Search for the cell housing the specified text and yield its (X, Y) center coordinate. 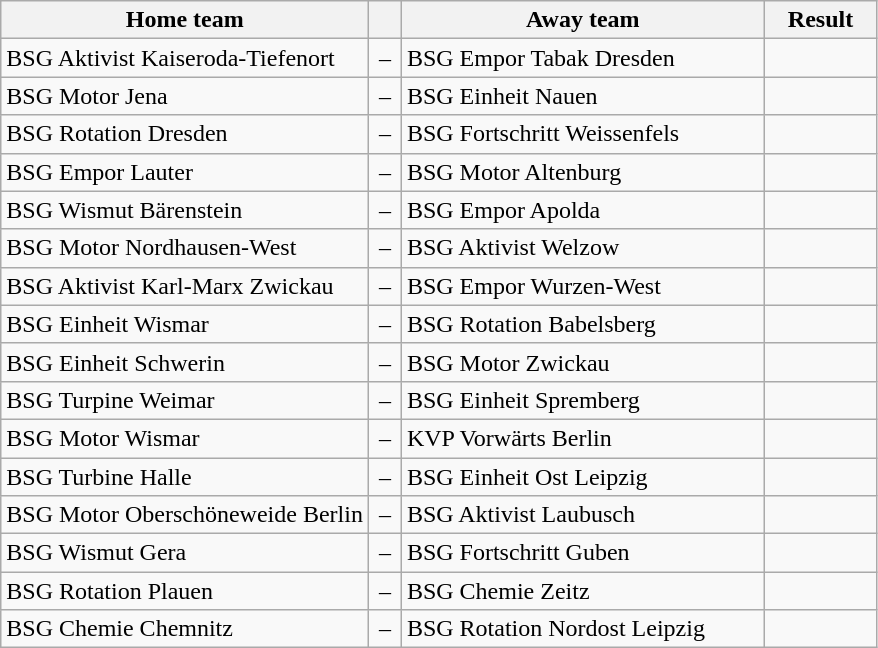
BSG Motor Nordhausen-West (185, 248)
Away team (582, 20)
BSG Aktivist Laubusch (582, 515)
BSG Einheit Nauen (582, 96)
BSG Rotation Nordost Leipzig (582, 629)
BSG Chemie Zeitz (582, 591)
BSG Wismut Gera (185, 553)
BSG Motor Zwickau (582, 362)
BSG Rotation Babelsberg (582, 324)
BSG Fortschritt Guben (582, 553)
BSG Empor Wurzen-West (582, 286)
BSG Motor Wismar (185, 438)
Home team (185, 20)
BSG Rotation Dresden (185, 134)
BSG Turpine Weimar (185, 400)
BSG Motor Jena (185, 96)
BSG Empor Apolda (582, 210)
BSG Motor Oberschöneweide Berlin (185, 515)
BSG Wismut Bärenstein (185, 210)
BSG Einheit Spremberg (582, 400)
BSG Aktivist Welzow (582, 248)
BSG Einheit Wismar (185, 324)
BSG Einheit Schwerin (185, 362)
KVP Vorwärts Berlin (582, 438)
BSG Empor Lauter (185, 172)
BSG Empor Tabak Dresden (582, 58)
BSG Einheit Ost Leipzig (582, 477)
BSG Fortschritt Weissenfels (582, 134)
BSG Aktivist Kaiseroda-Tiefenort (185, 58)
BSG Rotation Plauen (185, 591)
BSG Chemie Chemnitz (185, 629)
Result (820, 20)
BSG Turbine Halle (185, 477)
BSG Motor Altenburg (582, 172)
BSG Aktivist Karl-Marx Zwickau (185, 286)
